Identify which cell holds the provided text, then report its (x, y) central coordinate. 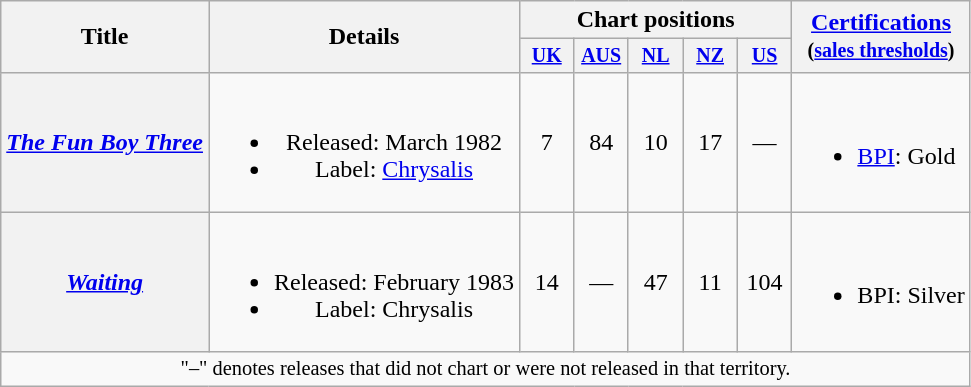
84 (601, 142)
Waiting (105, 282)
47 (655, 282)
Released: February 1983Label: Chrysalis (364, 282)
7 (546, 142)
Chart positions (655, 20)
Title (105, 37)
AUS (601, 56)
104 (764, 282)
"–" denotes releases that did not chart or were not released in that territory. (486, 369)
11 (710, 282)
BPI: Silver (881, 282)
BPI: Gold (881, 142)
Certifications(sales thresholds) (881, 37)
Details (364, 37)
Released: March 1982Label: Chrysalis (364, 142)
The Fun Boy Three (105, 142)
UK (546, 56)
US (764, 56)
14 (546, 282)
17 (710, 142)
10 (655, 142)
NZ (710, 56)
NL (655, 56)
